Search for the cell housing the specified text and yield its [X, Y] center coordinate. 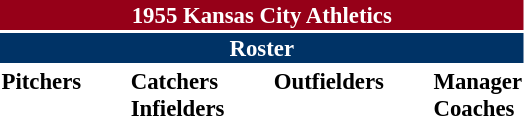
1955 Kansas City Athletics [262, 15]
Roster [262, 48]
